Return the (x, y) coordinate for the center point of the cell that contains the specified text.  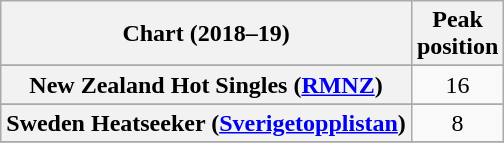
8 (457, 123)
16 (457, 85)
Chart (2018–19) (206, 34)
Sweden Heatseeker (Sverigetopplistan) (206, 123)
New Zealand Hot Singles (RMNZ) (206, 85)
Peak position (457, 34)
